Find where the given text appears and provide that cell's center as [x, y] coordinate. 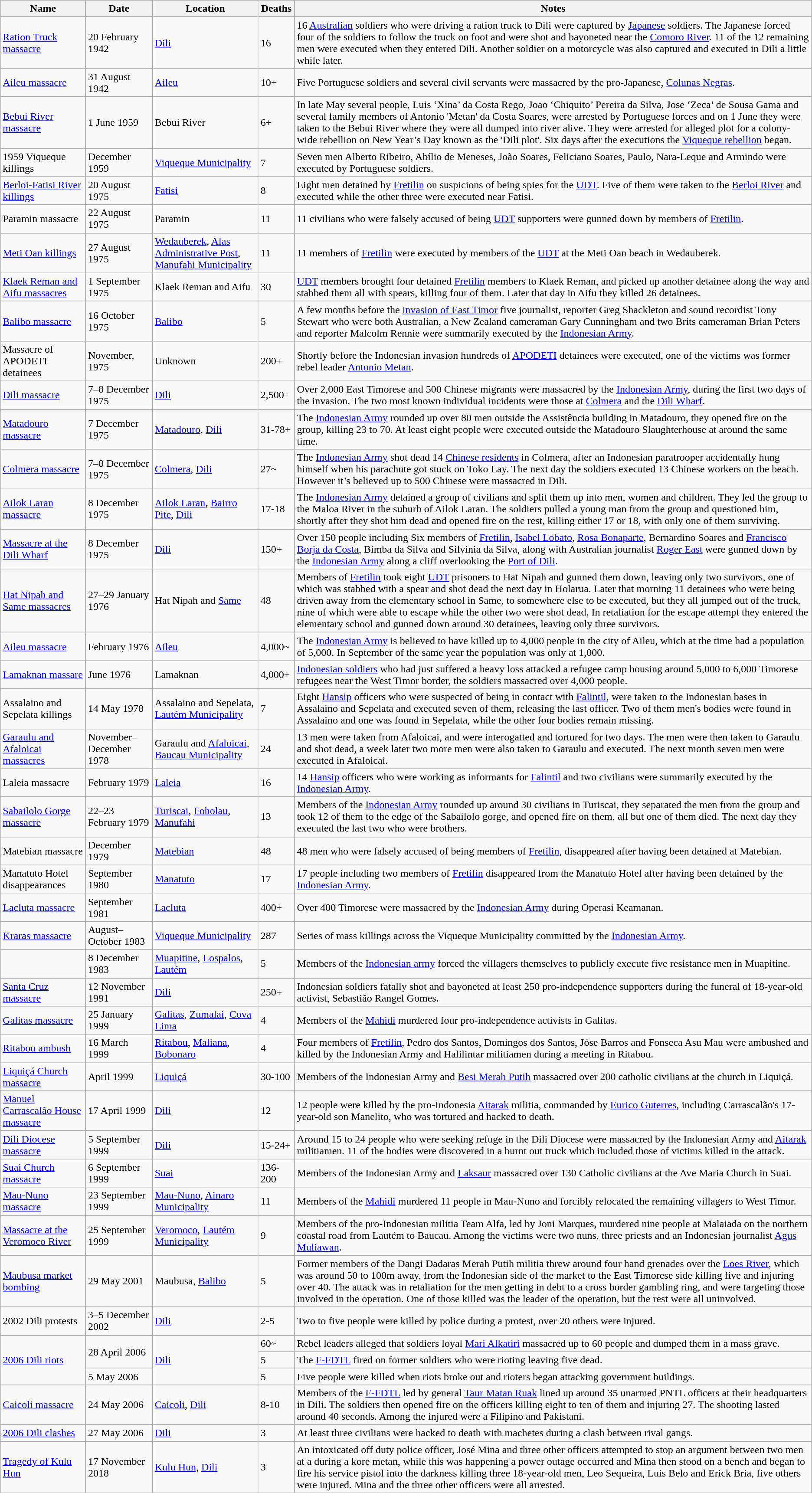
17-18 [276, 509]
Maubusa, Balibo [205, 1281]
Seven men Alberto Ribeiro, Abílio de Meneses, João Soares, Feliciano Soares, Paulo, Nara-Leque and Armindo were executed by Portuguese soldiers. [553, 162]
Notes [553, 9]
25 January 1999 [119, 1020]
20 August 1975 [119, 191]
April 1999 [119, 1077]
136-200 [276, 1173]
Hat Nipah and Same massacres [43, 601]
Ailok Laran, Bairro Pite, Dili [205, 509]
8 [276, 191]
17 November 2018 [119, 1467]
24 May 2006 [119, 1405]
Fatisi [205, 191]
27~ [276, 469]
June 1976 [119, 675]
29 May 2001 [119, 1281]
November–December 1978 [119, 749]
Suai Church massacre [43, 1173]
Paramin [205, 219]
9 [276, 1235]
27–29 January 1976 [119, 601]
Matebian [205, 851]
September 1980 [119, 879]
2006 Dili clashes [43, 1433]
Maubusa market bombing [43, 1281]
400+ [276, 907]
Assalaino and Sepelata killings [43, 709]
Five people were killed when riots broke out and rioters began attacking government buildings. [553, 1376]
1959 Viqueque killings [43, 162]
Ration Truck massacre [43, 43]
2,500+ [276, 395]
Matebian massacre [43, 851]
Massacre at the Veromoco River [43, 1235]
10+ [276, 82]
Bebui River [205, 122]
150+ [276, 549]
Mau-Nuno massacre [43, 1202]
48 men who were falsely accused of being members of Fretilin, disappeared after having been detained at Matebian. [553, 851]
Members of the Indonesian Army and Besi Merah Putih massacred over 200 catholic civilians at the church in Liquiçá. [553, 1077]
Matadouro massacre [43, 429]
Colmera, Dili [205, 469]
Manuel Carrascalão House massacre [43, 1111]
Shortly before the Indonesian invasion hundreds of APODETI detainees were executed, one of the victims was former rebel leader Antonio Metan. [553, 361]
250+ [276, 992]
Laleia massacre [43, 783]
Name [43, 9]
24 [276, 749]
Laleia [205, 783]
Members of the Indonesian Army and Laksaur massacred over 130 Catholic civilians at the Ave Maria Church in Suai. [553, 1173]
16 October 1975 [119, 321]
Five Portuguese soldiers and several civil servants were massacred by the pro-Japanese, Colunas Negras. [553, 82]
Galitas, Zumalai, Cova Lima [205, 1020]
Deaths [276, 9]
Garaulu and Afaloicai, Baucau Municipality [205, 749]
Liquiçá [205, 1077]
6 September 1999 [119, 1173]
Ritabou, Maliana, Bobonaro [205, 1049]
August–October 1983 [119, 935]
Series of mass killings across the Viqueque Municipality committed by the Indonesian Army. [553, 935]
15-24+ [276, 1145]
Klaek Reman and Aifu [205, 287]
Matadouro, Dili [205, 429]
December 1979 [119, 851]
5 September 1999 [119, 1145]
Hat Nipah and Same [205, 601]
Two to five people were killed by police during a protest, over 20 others were injured. [553, 1321]
Caicoli massacre [43, 1405]
Mau-Nuno, Ainaro Municipality [205, 1202]
Assalaino and Sepelata, Lautém Municipality [205, 709]
November, 1975 [119, 361]
287 [276, 935]
30 [276, 287]
20 February 1942 [119, 43]
17 April 1999 [119, 1111]
December 1959 [119, 162]
25 September 1999 [119, 1235]
Massacre at the Dili Wharf [43, 549]
7 December 1975 [119, 429]
Location [205, 9]
Wedauberek, Alas Administrative Post, Manufahi Municipality [205, 253]
Members of the Indonesian army forced the villagers themselves to publicly execute five resistance men in Muapitine. [553, 964]
8 December 1983 [119, 964]
Manatuto Hotel disappearances [43, 879]
Dili massacre [43, 395]
30-100 [276, 1077]
Members of the Mahidi murdered 11 people in Mau-Nuno and forcibly relocated the remaining villagers to West Timor. [553, 1202]
4,000+ [276, 675]
Manatuto [205, 879]
Caicoli, Dili [205, 1405]
28 April 2006 [119, 1352]
31 August 1942 [119, 82]
2006 Dili riots [43, 1360]
11 members of Fretilin were executed by members of the UDT at the Meti Oan beach in Wedauberek. [553, 253]
12 [276, 1111]
Galitas massacre [43, 1020]
2-5 [276, 1321]
Liquiçá Church massacre [43, 1077]
Lacluta [205, 907]
Colmera massacre [43, 469]
13 [276, 817]
Muapitine, Lospalos, Lautém [205, 964]
Date [119, 9]
60~ [276, 1343]
Veromoco, Lautém Municipality [205, 1235]
Massacre of APODETI detainees [43, 361]
6+ [276, 122]
Rebel leaders alleged that soldiers loyal Mari Alkatiri massacred up to 60 people and dumped them in a mass grave. [553, 1343]
Klaek Reman and Aifu massacres [43, 287]
22–23 February 1979 [119, 817]
Dili Diocese massacre [43, 1145]
12 November 1991 [119, 992]
4,000~ [276, 646]
September 1981 [119, 907]
Berloi-Fatisi River killings [43, 191]
Members of the Mahidi murdered four pro-independence activists in Galitas. [553, 1020]
1 September 1975 [119, 287]
February 1979 [119, 783]
200+ [276, 361]
22 August 1975 [119, 219]
17 [276, 879]
Sabailolo Gorge massacre [43, 817]
1 June 1959 [119, 122]
27 May 2006 [119, 1433]
14 Hansip officers who were working as informants for Falintil and two civilians were summarily executed by the Indonesian Army. [553, 783]
Lamaknan [205, 675]
23 September 1999 [119, 1202]
Ritabou ambush [43, 1049]
8-10 [276, 1405]
February 1976 [119, 646]
16 March 1999 [119, 1049]
The F-FDTL fired on former soldiers who were rioting leaving five dead. [553, 1360]
17 people including two members of Fretilin disappeared from the Manatuto Hotel after having been detained by the Indonesian Army. [553, 879]
31-78+ [276, 429]
Garaulu and Afaloicai massacres [43, 749]
Unknown [205, 361]
Suai [205, 1173]
Lacluta massacre [43, 907]
Ailok Laran massacre [43, 509]
Santa Cruz massacre [43, 992]
Lamaknan massare [43, 675]
Turiscai, Foholau, Manufahi [205, 817]
14 May 1978 [119, 709]
Bebui River massacre [43, 122]
Kulu Hun, Dili [205, 1467]
Meti Oan killings [43, 253]
2002 Dili protests [43, 1321]
27 August 1975 [119, 253]
Tragedy of Kulu Hun [43, 1467]
Balibo massacre [43, 321]
3–5 December 2002 [119, 1321]
Over 400 Timorese were massacred by the Indonesian Army during Operasi Keamanan. [553, 907]
At least three civilians were hacked to death with machetes during a clash between rival gangs. [553, 1433]
11 civilians who were falsely accused of being UDT supporters were gunned down by members of Fretilin. [553, 219]
Kraras massacre [43, 935]
Balibo [205, 321]
5 May 2006 [119, 1376]
Paramin massacre [43, 219]
